Determine the [X, Y] coordinate at the center of the cell enclosing the given text.  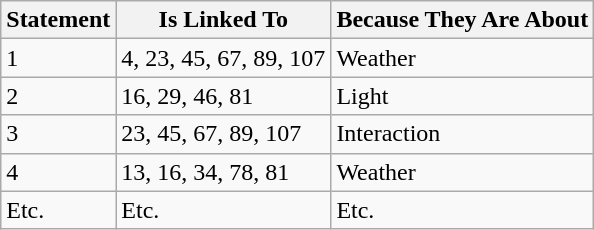
4, 23, 45, 67, 89, 107 [224, 58]
4 [58, 172]
1 [58, 58]
Light [462, 96]
Is Linked To [224, 20]
Interaction [462, 134]
13, 16, 34, 78, 81 [224, 172]
2 [58, 96]
3 [58, 134]
23, 45, 67, 89, 107 [224, 134]
Because They Are About [462, 20]
Statement [58, 20]
16, 29, 46, 81 [224, 96]
